Identify which cell holds the provided text, then report its [x, y] central coordinate. 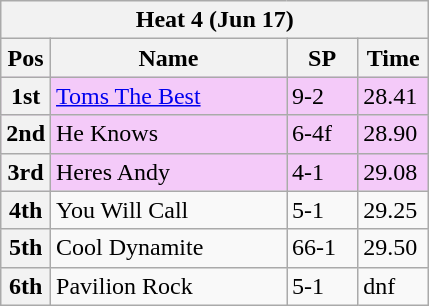
6th [26, 286]
Heat 4 (Jun 17) [215, 20]
You Will Call [169, 210]
66-1 [322, 248]
4th [26, 210]
Toms The Best [169, 96]
Cool Dynamite [169, 248]
He Knows [169, 134]
4-1 [322, 172]
Pos [26, 58]
29.50 [394, 248]
29.08 [394, 172]
Pavilion Rock [169, 286]
Time [394, 58]
2nd [26, 134]
5th [26, 248]
28.41 [394, 96]
dnf [394, 286]
SP [322, 58]
Heres Andy [169, 172]
9-2 [322, 96]
3rd [26, 172]
Name [169, 58]
29.25 [394, 210]
1st [26, 96]
6-4f [322, 134]
28.90 [394, 134]
